Scan for the cell matching the given text and deliver its [X, Y] coordinate at center. 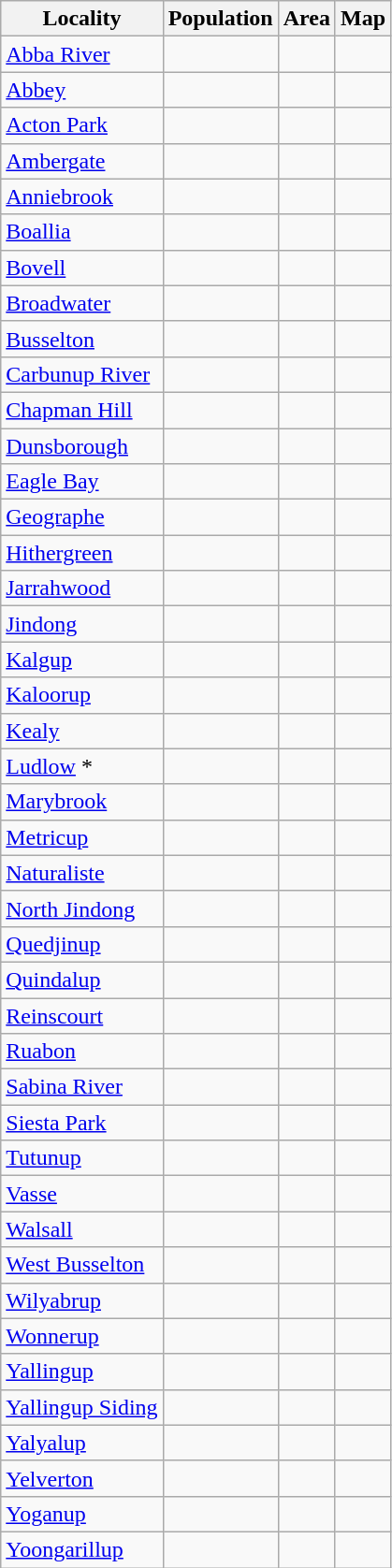
Eagle Bay [82, 482]
Marybrook [82, 802]
Yelverton [82, 1478]
West Busselton [82, 1265]
Walsall [82, 1229]
Naturaliste [82, 873]
Busselton [82, 339]
Wilyabrup [82, 1300]
Wonnerup [82, 1336]
Boallia [82, 232]
Tutunup [82, 1158]
Abbey [82, 90]
Siesta Park [82, 1123]
Hithergreen [82, 553]
Abba River [82, 54]
Ruabon [82, 1052]
Broadwater [82, 303]
Yallingup Siding [82, 1407]
Yoongarillup [82, 1549]
Ambergate [82, 161]
Jarrahwood [82, 588]
Quedjinup [82, 944]
Acton Park [82, 125]
Sabina River [82, 1087]
Vasse [82, 1194]
Geographe [82, 517]
Yalyalup [82, 1443]
Chapman Hill [82, 410]
Map [363, 19]
Population [221, 19]
Locality [82, 19]
Quindalup [82, 980]
Metricup [82, 837]
Anniebrook [82, 196]
Jindong [82, 624]
Ludlow * [82, 766]
Carbunup River [82, 374]
Reinscourt [82, 1015]
Area [307, 19]
Yoganup [82, 1514]
North Jindong [82, 908]
Dunsborough [82, 446]
Yallingup [82, 1372]
Kaloorup [82, 695]
Kalgup [82, 660]
Bovell [82, 268]
Kealy [82, 731]
